Identify which cell holds the provided text, then report its [x, y] central coordinate. 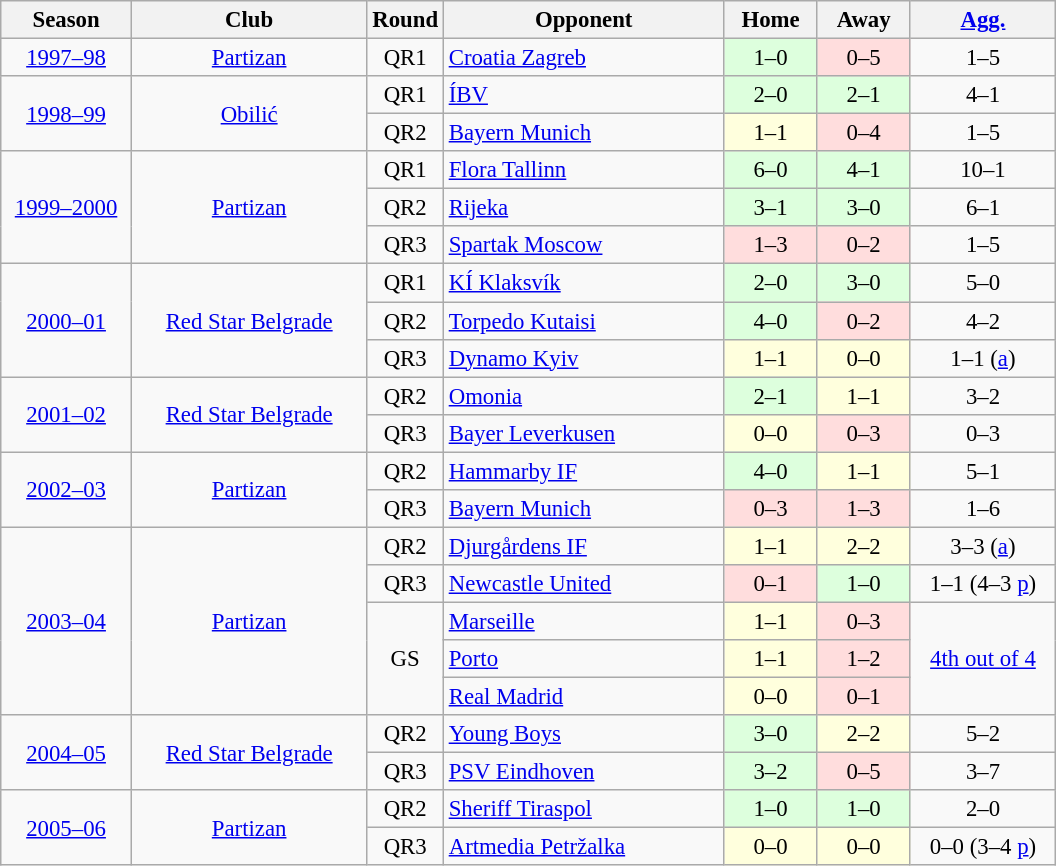
2002–03 [66, 490]
Torpedo Kutaisi [584, 321]
2004–05 [66, 752]
Marseille [584, 621]
2001–02 [66, 414]
2000–01 [66, 320]
1–1 (a) [983, 358]
0–0 (3–4 p) [983, 847]
Porto [584, 659]
Young Boys [584, 734]
3–7 [983, 772]
Season [66, 20]
Newcastle United [584, 584]
KÍ Klaksvík [584, 283]
10–1 [983, 170]
Opponent [584, 20]
2003–04 [66, 621]
Croatia Zagreb [584, 58]
3–3 (a) [983, 546]
Sheriff Tiraspol [584, 809]
Round [405, 20]
6–1 [983, 208]
Artmedia Petržalka [584, 847]
Djurgårdens IF [584, 546]
4th out of 4 [983, 658]
6–0 [770, 170]
5–0 [983, 283]
1–1 (4–3 p) [983, 584]
5–2 [983, 734]
Obilić [249, 114]
1999–2000 [66, 208]
Flora Tallinn [584, 170]
3–1 [770, 208]
2005–06 [66, 828]
5–1 [983, 471]
Omonia [584, 396]
Dynamo Kyiv [584, 358]
1998–99 [66, 114]
Real Madrid [584, 697]
Spartak Moscow [584, 245]
Home [770, 20]
Rijeka [584, 208]
GS [405, 658]
0–4 [864, 133]
1–6 [983, 509]
Agg. [983, 20]
1997–98 [66, 58]
PSV Eindhoven [584, 772]
Away [864, 20]
Club [249, 20]
1–2 [864, 659]
Hammarby IF [584, 471]
Bayer Leverkusen [584, 433]
4–2 [983, 321]
ÍBV [584, 95]
